Output the (x, y) coordinate of the center of the cell containing the given text.  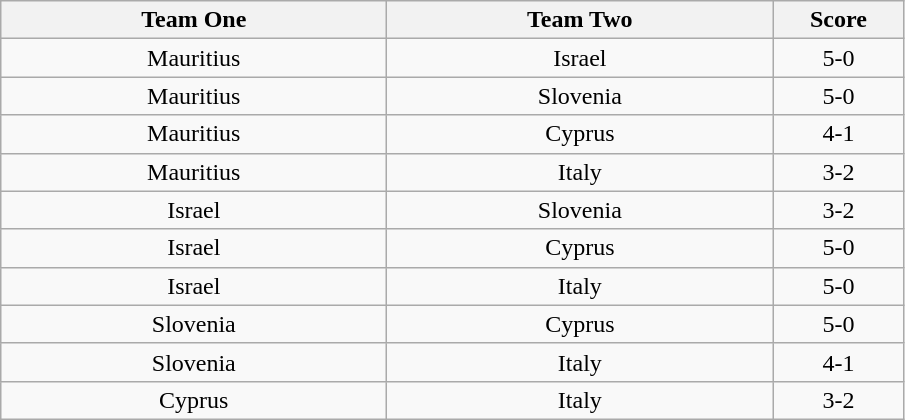
Team One (194, 20)
Score (838, 20)
Team Two (580, 20)
